Search for the cell housing the specified text and yield its [x, y] center coordinate. 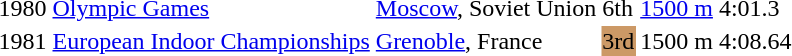
Grenoble, France [486, 41]
3rd [618, 41]
1500 m [677, 41]
European Indoor Championships [211, 41]
